Return (x, y) of the center of cell containing provided text 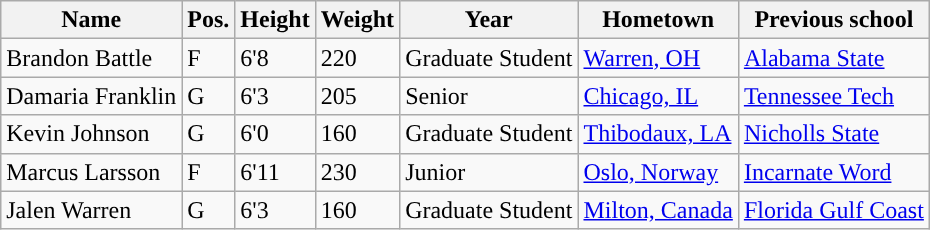
Marcus Larsson (92, 172)
Warren, OH (658, 58)
Kevin Johnson (92, 134)
Height (275, 20)
Name (92, 20)
Hometown (658, 20)
Year (489, 20)
Damaria Franklin (92, 96)
Previous school (834, 20)
Tennessee Tech (834, 96)
Florida Gulf Coast (834, 210)
205 (357, 96)
6'11 (275, 172)
6'0 (275, 134)
Pos. (208, 20)
Oslo, Norway (658, 172)
Incarnate Word (834, 172)
Milton, Canada (658, 210)
Weight (357, 20)
Junior (489, 172)
Alabama State (834, 58)
220 (357, 58)
Nicholls State (834, 134)
Senior (489, 96)
Thibodaux, LA (658, 134)
Chicago, IL (658, 96)
6'8 (275, 58)
230 (357, 172)
Jalen Warren (92, 210)
Brandon Battle (92, 58)
